From the cell containing the given text, extract its center point as (X, Y) coordinate. 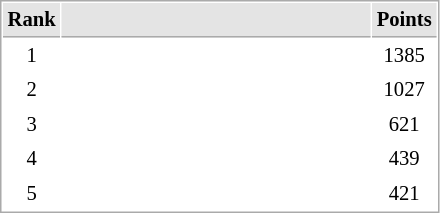
Points (404, 20)
439 (404, 158)
621 (404, 124)
2 (32, 90)
3 (32, 124)
1 (32, 56)
1027 (404, 90)
5 (32, 194)
Rank (32, 20)
4 (32, 158)
1385 (404, 56)
421 (404, 194)
